Pinpoint the cell where the given text exists, returning its [x, y] midpoint coordinate. 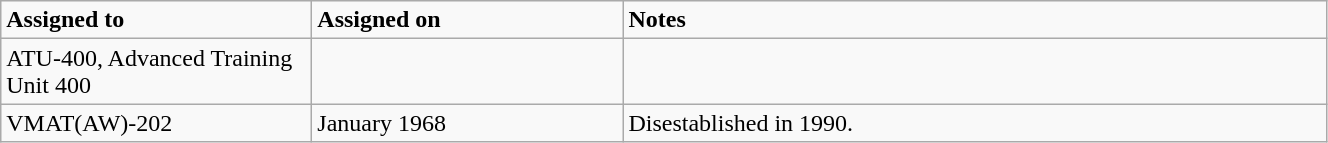
ATU-400, Advanced Training Unit 400 [156, 72]
Assigned to [156, 20]
VMAT(AW)-202 [156, 123]
January 1968 [468, 123]
Assigned on [468, 20]
Notes [975, 20]
Disestablished in 1990. [975, 123]
